Scan for the cell matching the given text and deliver its (x, y) coordinate at center. 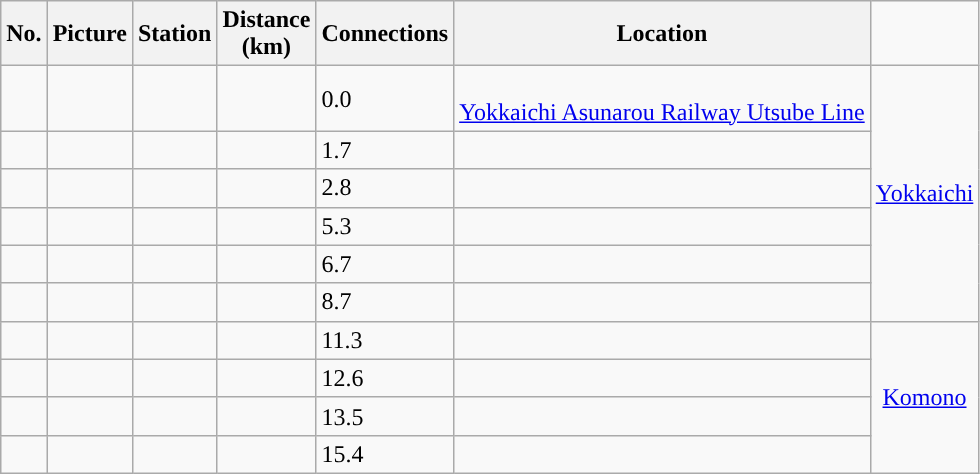
Location (662, 34)
Station (174, 34)
8.7 (385, 302)
5.3 (385, 226)
Distance(km) (266, 34)
Connections (385, 34)
0.0 (385, 98)
13.5 (385, 416)
15.4 (385, 454)
11.3 (385, 340)
1.7 (385, 150)
No. (24, 34)
12.6 (385, 378)
Yokkaichi Asunarou Railway Utsube Line (662, 98)
2.8 (385, 188)
Komono (924, 397)
Yokkaichi (924, 194)
Picture (90, 34)
6.7 (385, 264)
